Identify which cell holds the provided text, then report its [x, y] central coordinate. 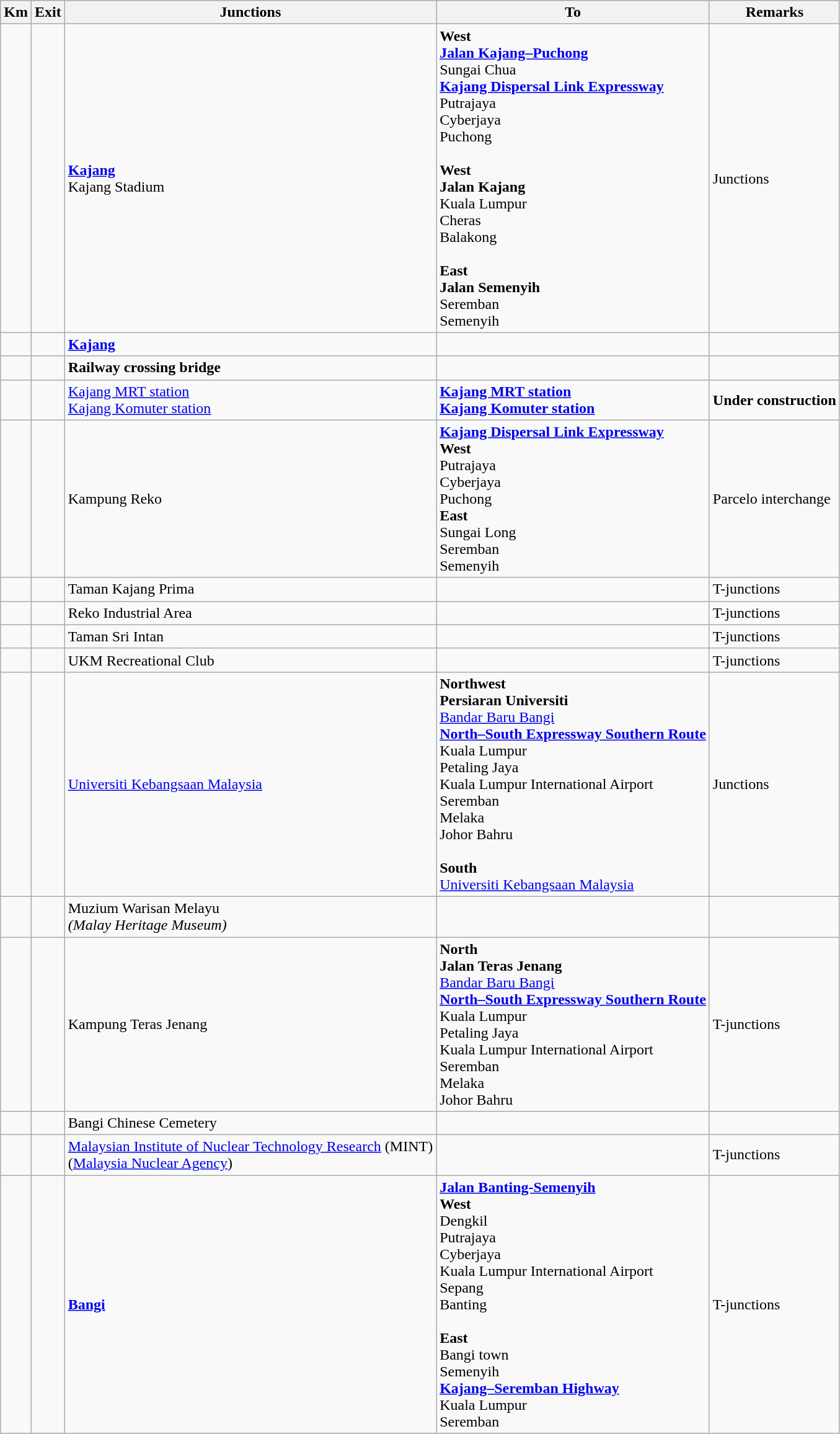
Kampung Reko [250, 499]
Bangi [250, 1304]
Malaysian Institute of Nuclear Technology Research (MINT)(Malaysia Nuclear Agency) [250, 1155]
Railway crossing bridge [250, 368]
Taman Kajang Prima [250, 589]
Remarks [774, 12]
Reko Industrial Area [250, 613]
Kajang [250, 344]
Exit [48, 12]
UKM Recreational Club [250, 660]
Km [16, 12]
KajangKajang Stadium [250, 179]
Taman Sri Intan [250, 636]
Bangi Chinese Cemetery [250, 1123]
Muzium Warisan Melayu(Malay Heritage Museum) [250, 917]
Kampung Teras Jenang [250, 1023]
Universiti Kebangsaan Malaysia [250, 784]
To [573, 12]
Under construction [774, 399]
Parcelo interchange [774, 499]
Kajang Dispersal Link ExpresswayWestPutrajayaCyberjayaPuchongEastSungai LongSerembanSemenyih [573, 499]
